Pinpoint the cell where the given text exists, returning its [x, y] midpoint coordinate. 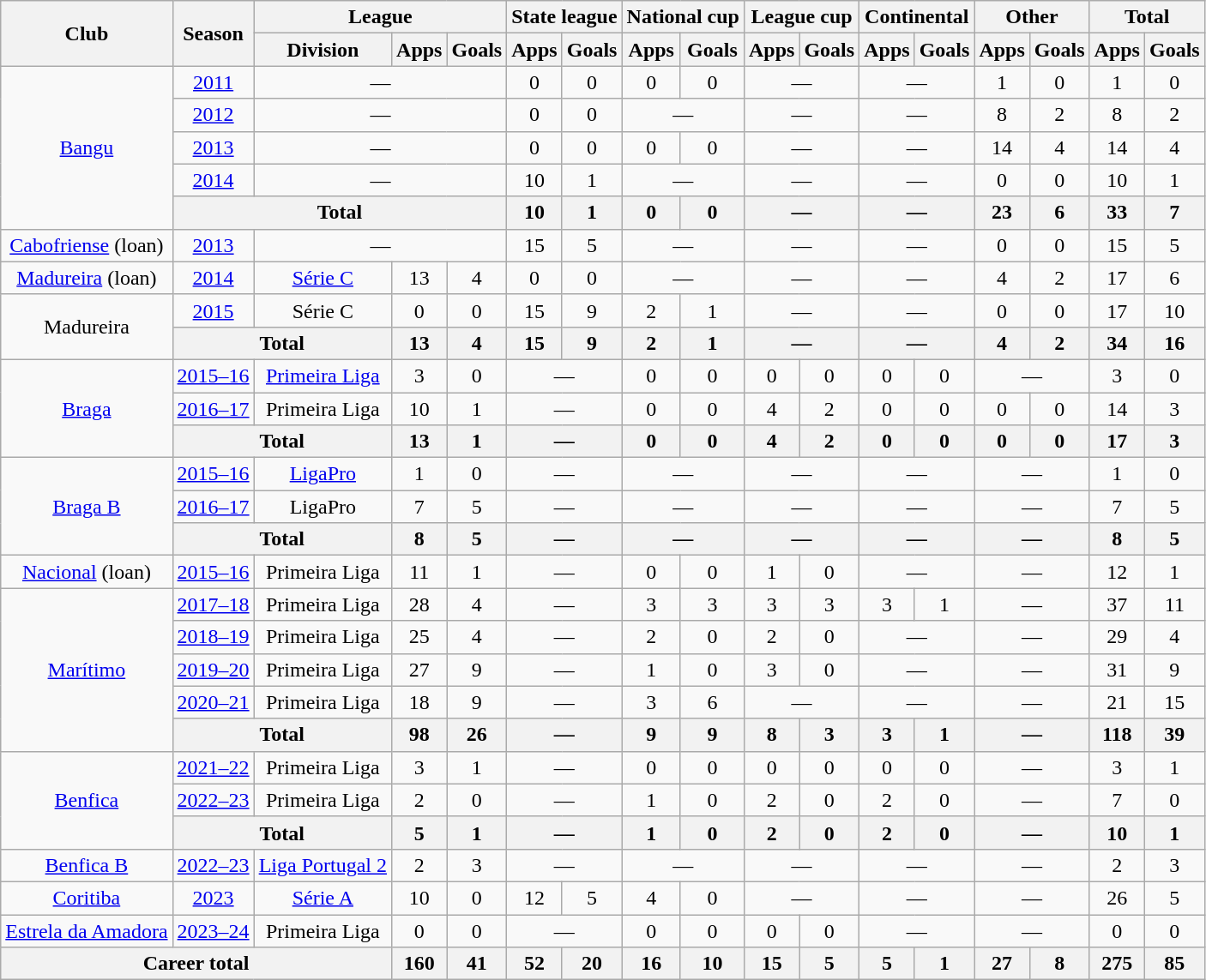
2023–24 [213, 930]
33 [1117, 213]
League cup [801, 17]
2019–20 [213, 670]
2023 [213, 898]
National cup [683, 17]
275 [1117, 964]
98 [419, 735]
39 [1174, 735]
20 [592, 964]
34 [1117, 343]
52 [534, 964]
Other [1032, 17]
Career total [196, 964]
29 [1117, 637]
Cabofriense (loan) [87, 245]
Benfica B [87, 865]
23 [1002, 213]
2018–19 [213, 637]
2017–18 [213, 604]
Madureira (loan) [87, 278]
41 [477, 964]
85 [1174, 964]
Continental [917, 17]
Série A [323, 898]
League [381, 17]
Madureira [87, 327]
31 [1117, 670]
Liga Portugal 2 [323, 865]
37 [1117, 604]
Marítimo [87, 670]
Braga [87, 408]
Coritiba [87, 898]
160 [419, 964]
28 [419, 604]
Braga B [87, 507]
118 [1117, 735]
25 [419, 637]
Season [213, 33]
21 [1117, 702]
2015 [213, 310]
2020–21 [213, 702]
Nacional (loan) [87, 572]
18 [419, 702]
2012 [213, 115]
2021–22 [213, 767]
State league [564, 17]
Club [87, 33]
Division [323, 50]
Benfica [87, 800]
Estrela da Amadora [87, 930]
Bangu [87, 147]
2011 [213, 82]
